Detect which cell encompasses the target text, then output its (x, y) center coordinate. 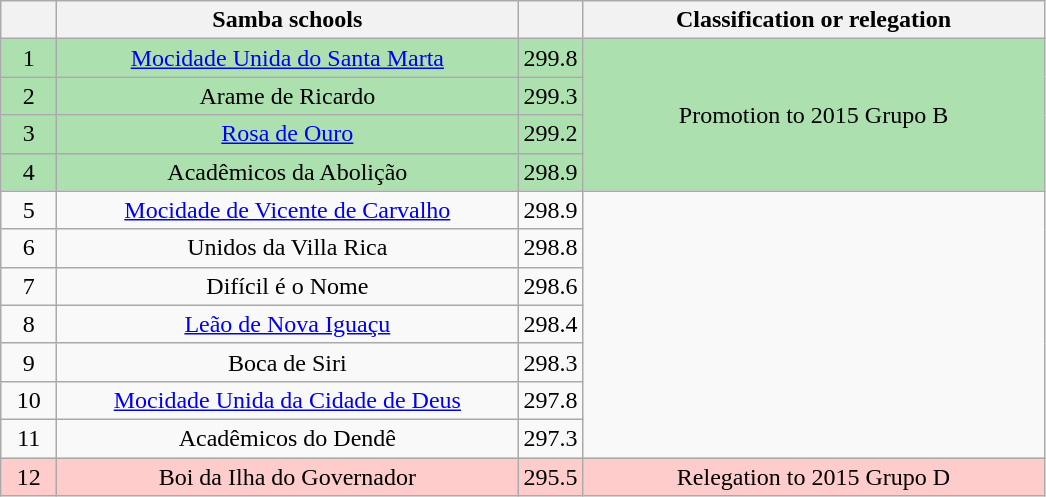
299.3 (550, 96)
Relegation to 2015 Grupo D (814, 477)
4 (29, 172)
Arame de Ricardo (288, 96)
Promotion to 2015 Grupo B (814, 115)
298.3 (550, 362)
Mocidade Unida do Santa Marta (288, 58)
6 (29, 248)
Difícil é o Nome (288, 286)
Boca de Siri (288, 362)
2 (29, 96)
295.5 (550, 477)
10 (29, 400)
12 (29, 477)
8 (29, 324)
297.3 (550, 438)
7 (29, 286)
Leão de Nova Iguaçu (288, 324)
Acadêmicos da Abolição (288, 172)
299.2 (550, 134)
298.4 (550, 324)
3 (29, 134)
Unidos da Villa Rica (288, 248)
11 (29, 438)
298.8 (550, 248)
1 (29, 58)
298.6 (550, 286)
Mocidade Unida da Cidade de Deus (288, 400)
297.8 (550, 400)
5 (29, 210)
9 (29, 362)
Samba schools (288, 20)
Rosa de Ouro (288, 134)
299.8 (550, 58)
Acadêmicos do Dendê (288, 438)
Boi da Ilha do Governador (288, 477)
Classification or relegation (814, 20)
Mocidade de Vicente de Carvalho (288, 210)
